Find where the given text appears and provide that cell's center as (X, Y) coordinate. 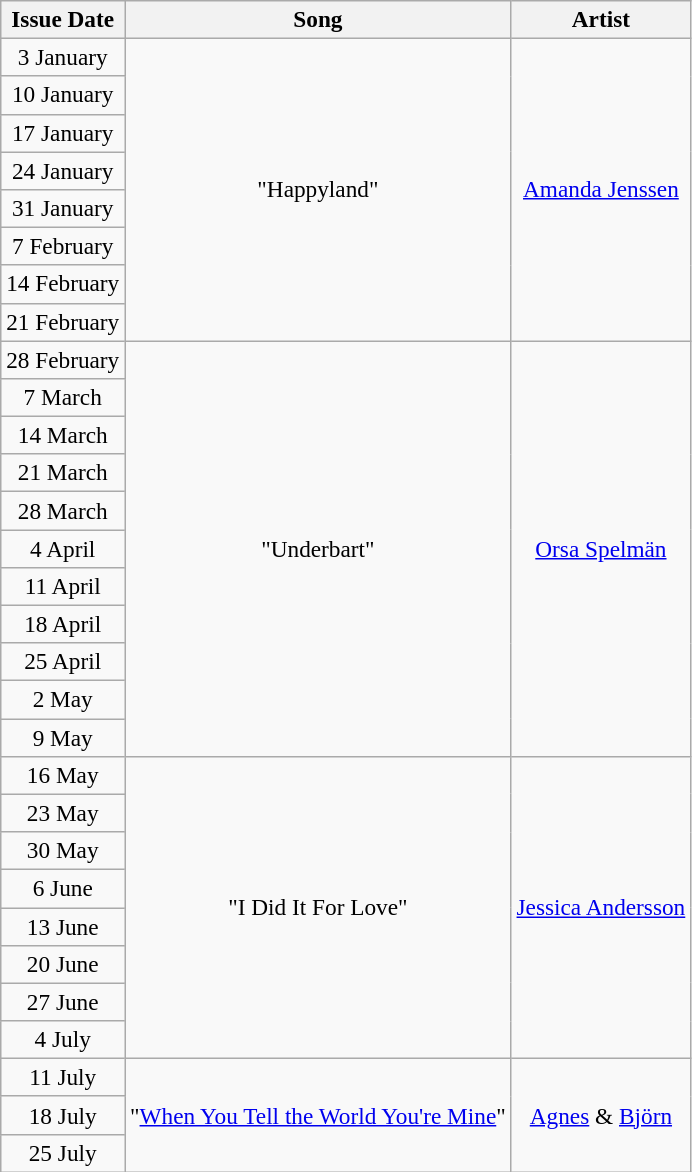
17 January (63, 133)
14 March (63, 435)
3 January (63, 57)
14 February (63, 284)
30 May (63, 850)
25 July (63, 1153)
18 April (63, 624)
6 June (63, 888)
"Underbart" (318, 548)
20 June (63, 964)
31 January (63, 208)
Song (318, 19)
Agnes & Björn (601, 1114)
Jessica Andersson (601, 907)
16 May (63, 775)
"When You Tell the World You're Mine" (318, 1114)
7 February (63, 246)
2 May (63, 699)
18 July (63, 1115)
10 January (63, 95)
24 January (63, 170)
"Happyland" (318, 189)
21 February (63, 322)
9 May (63, 737)
21 March (63, 473)
Artist (601, 19)
4 July (63, 1039)
4 April (63, 548)
27 June (63, 1002)
Issue Date (63, 19)
25 April (63, 662)
13 June (63, 926)
28 February (63, 359)
23 May (63, 813)
11 April (63, 586)
7 March (63, 397)
11 July (63, 1077)
Amanda Jenssen (601, 189)
Orsa Spelmän (601, 548)
28 March (63, 510)
"I Did It For Love" (318, 907)
